Return the (x, y) coordinate for the center point of the cell that contains the specified text.  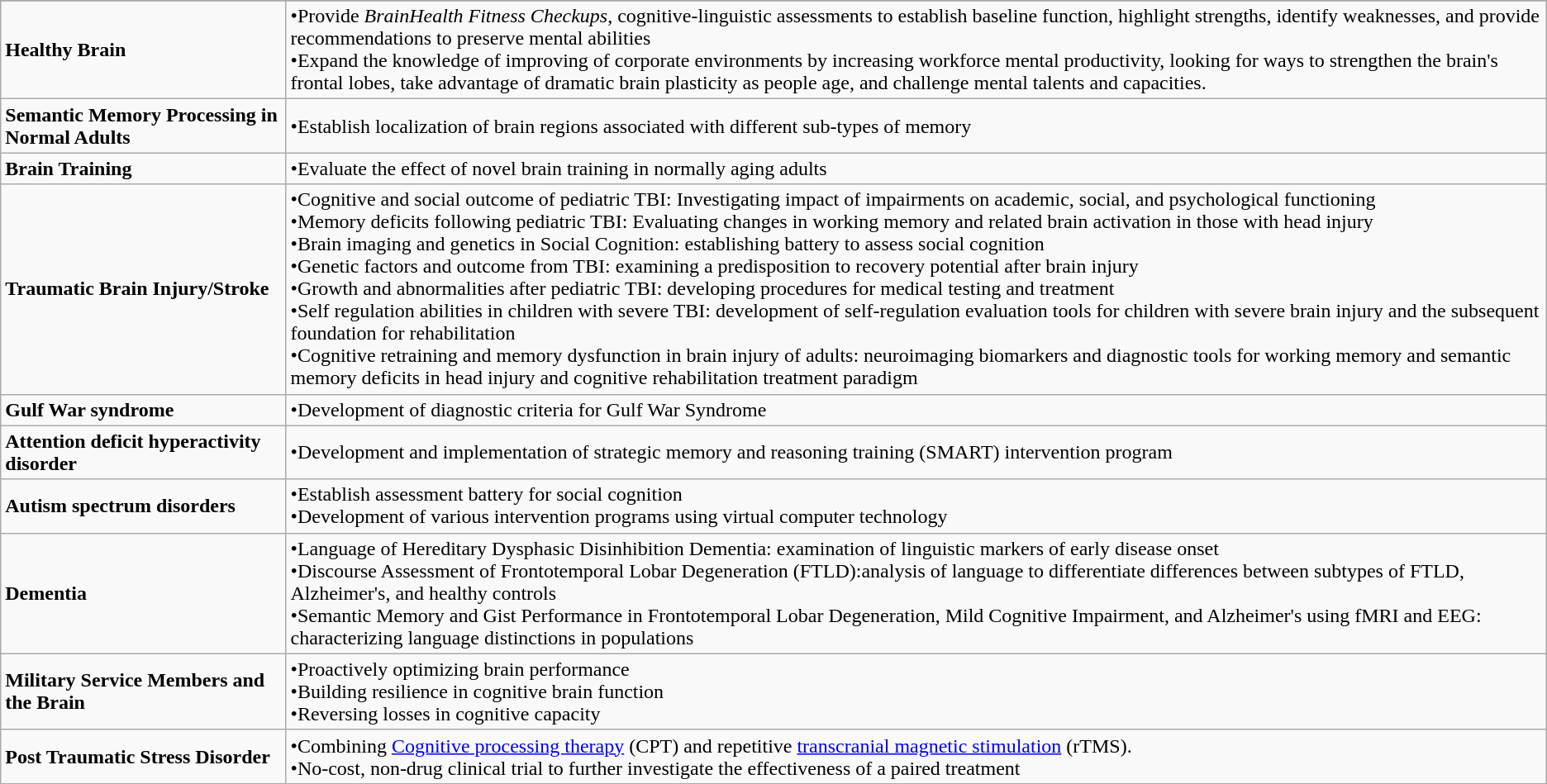
•Proactively optimizing brain performance •Building resilience in cognitive brain function •Reversing losses in cognitive capacity (916, 691)
Healthy Brain (144, 50)
Dementia (144, 593)
Post Traumatic Stress Disorder (144, 757)
Gulf War syndrome (144, 410)
Traumatic Brain Injury/Stroke (144, 289)
Military Service Members and the Brain (144, 691)
•Establish assessment battery for social cognition•Development of various intervention programs using virtual computer technology (916, 506)
•Development and implementation of strategic memory and reasoning training (SMART) intervention program (916, 453)
Autism spectrum disorders (144, 506)
Attention deficit hyperactivity disorder (144, 453)
•Development of diagnostic criteria for Gulf War Syndrome (916, 410)
Semantic Memory Processing in Normal Adults (144, 126)
Brain Training (144, 169)
•Evaluate the effect of novel brain training in normally aging adults (916, 169)
•Establish localization of brain regions associated with different sub-types of memory (916, 126)
